Pinpoint the cell where the given text exists, returning its [x, y] midpoint coordinate. 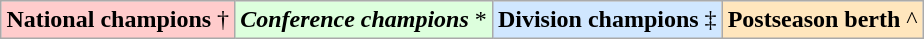
Division champions ‡ [607, 20]
Postseason berth ^ [822, 20]
Conference champions * [364, 20]
National champions † [118, 20]
